Extract the [x, y] coordinate from the center of the cell holding the provided text.  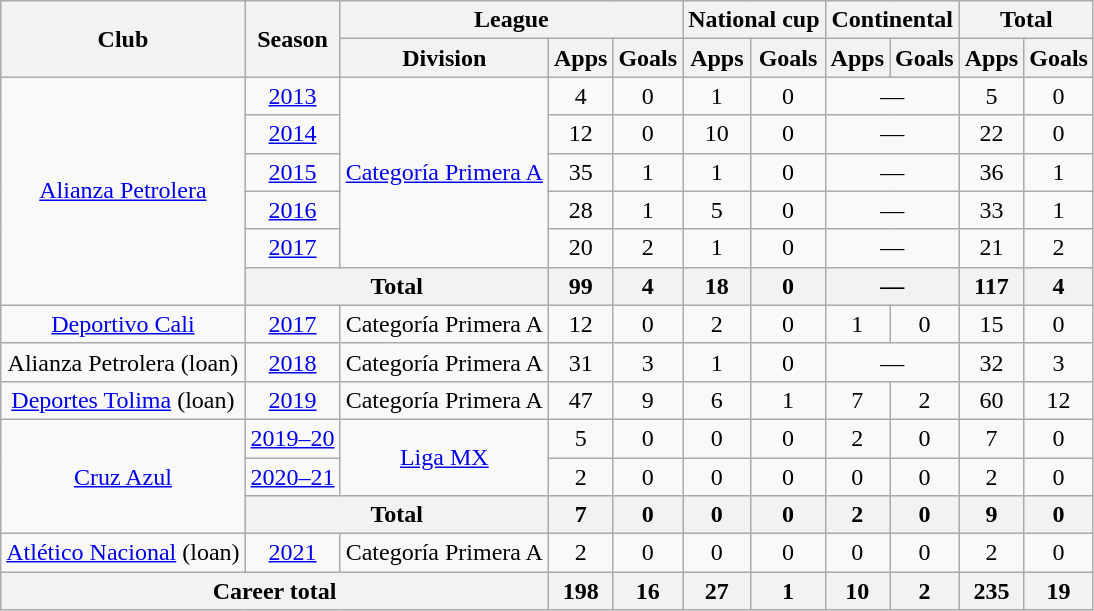
18 [717, 286]
198 [580, 591]
20 [580, 248]
60 [991, 400]
2021 [292, 553]
Career total [275, 591]
2015 [292, 172]
Club [123, 39]
2018 [292, 362]
Alianza Petrolera (loan) [123, 362]
6 [717, 400]
League [512, 20]
Division [444, 58]
117 [991, 286]
31 [580, 362]
2016 [292, 210]
Season [292, 39]
16 [648, 591]
2014 [292, 134]
99 [580, 286]
Alianza Petrolera [123, 191]
235 [991, 591]
Continental [892, 20]
47 [580, 400]
33 [991, 210]
15 [991, 324]
Deportivo Cali [123, 324]
19 [1059, 591]
National cup [754, 20]
Deportes Tolima (loan) [123, 400]
Atlético Nacional (loan) [123, 553]
32 [991, 362]
28 [580, 210]
22 [991, 134]
35 [580, 172]
2019–20 [292, 438]
Liga MX [444, 457]
2019 [292, 400]
27 [717, 591]
Cruz Azul [123, 476]
2013 [292, 96]
2020–21 [292, 477]
21 [991, 248]
36 [991, 172]
